Search for the cell housing the specified text and yield its [x, y] center coordinate. 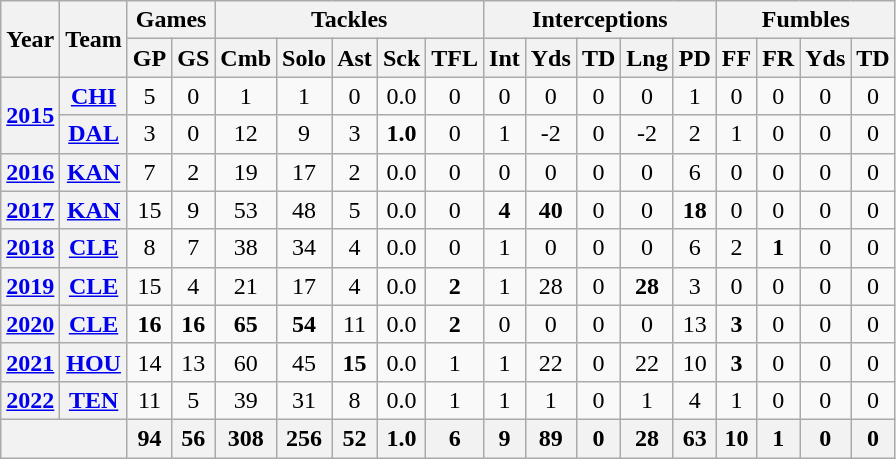
Cmb [246, 58]
FR [778, 58]
2017 [30, 210]
DAL [94, 134]
18 [694, 210]
53 [246, 210]
FF [736, 58]
2015 [30, 115]
54 [304, 324]
52 [355, 438]
38 [246, 248]
TFL [455, 58]
94 [149, 438]
60 [246, 362]
PD [694, 58]
65 [246, 324]
48 [304, 210]
Fumbles [806, 20]
256 [304, 438]
2019 [30, 286]
19 [246, 172]
21 [246, 286]
31 [304, 400]
2020 [30, 324]
GS [194, 58]
Sck [401, 58]
2018 [30, 248]
2021 [30, 362]
40 [550, 210]
HOU [94, 362]
63 [694, 438]
2022 [30, 400]
308 [246, 438]
GP [149, 58]
39 [246, 400]
34 [304, 248]
Solo [304, 58]
45 [304, 362]
Year [30, 39]
Interceptions [600, 20]
Lng [647, 58]
CHI [94, 96]
56 [194, 438]
Tackles [350, 20]
Team [94, 39]
TEN [94, 400]
Games [170, 20]
2016 [30, 172]
12 [246, 134]
89 [550, 438]
14 [149, 362]
Int [505, 58]
Ast [355, 58]
